Scan for the cell matching the given text and deliver its (x, y) coordinate at center. 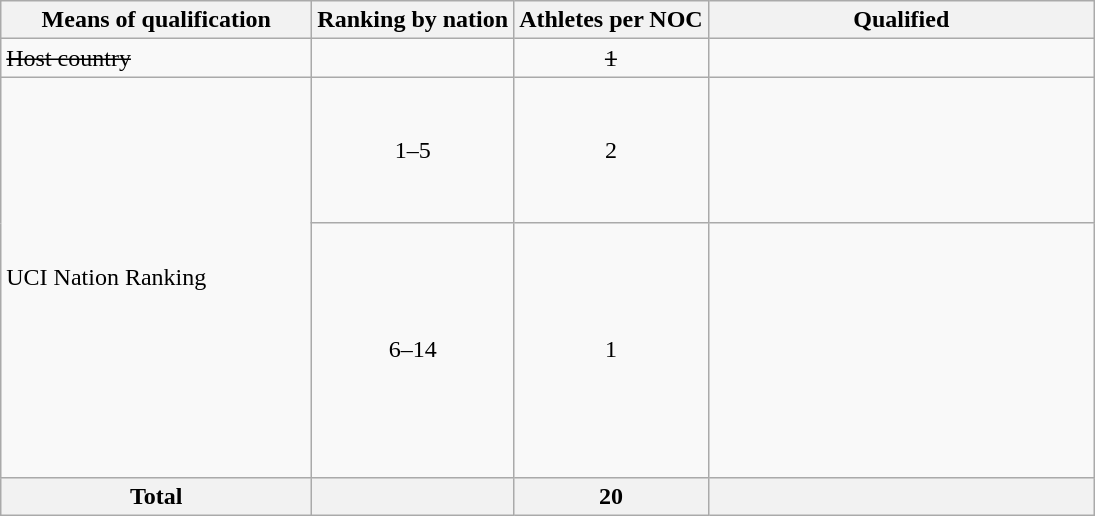
Athletes per NOC (612, 20)
Total (156, 496)
2 (612, 150)
UCI Nation Ranking (156, 277)
Qualified (901, 20)
20 (612, 496)
Host country (156, 58)
6–14 (413, 350)
Means of qualification (156, 20)
Ranking by nation (413, 20)
1–5 (413, 150)
